For the text-containing cell, return its midpoint in (x, y) coordinate format. 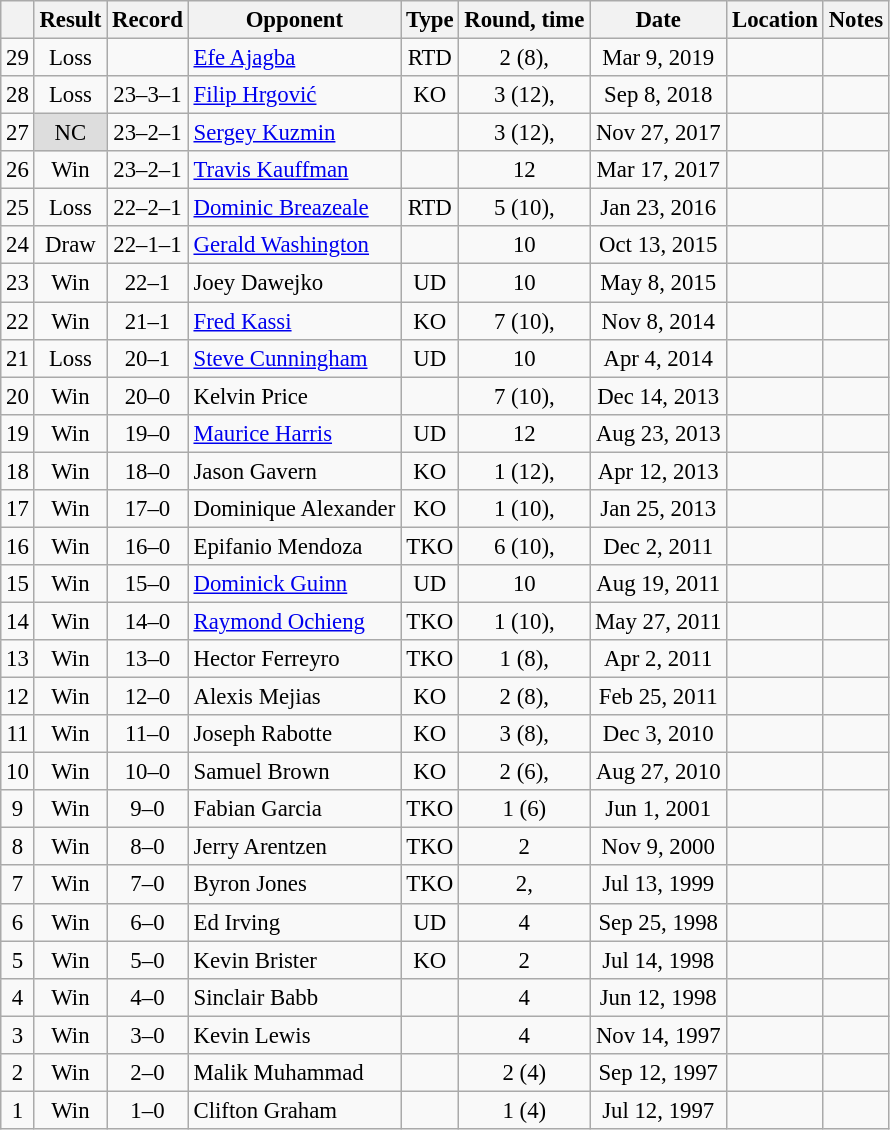
28 (18, 95)
19 (18, 433)
Nov 9, 2000 (658, 847)
18–0 (148, 471)
1 (12), (524, 471)
Kelvin Price (294, 396)
13 (18, 659)
24 (18, 245)
11–0 (148, 734)
Dominique Alexander (294, 509)
Dec 2, 2011 (658, 546)
Fred Kassi (294, 321)
20 (18, 396)
Gerald Washington (294, 245)
Record (148, 20)
4–0 (148, 997)
Byron Jones (294, 885)
7 (18, 885)
Aug 27, 2010 (658, 772)
Sergey Kuzmin (294, 133)
19–0 (148, 433)
23–3–1 (148, 95)
Joey Dawejko (294, 283)
16–0 (148, 546)
Jun 12, 1998 (658, 997)
3 (18, 1035)
20–1 (148, 358)
Sep 25, 1998 (658, 922)
8 (18, 847)
Jan 25, 2013 (658, 509)
May 27, 2011 (658, 621)
17 (18, 509)
3 (8), (524, 734)
Joseph Rabotte (294, 734)
Clifton Graham (294, 1110)
6–0 (148, 922)
Filip Hrgović (294, 95)
2, (524, 885)
Dominick Guinn (294, 584)
22 (18, 321)
Apr 12, 2013 (658, 471)
Malik Muhammad (294, 1073)
15–0 (148, 584)
Result (70, 20)
Round, time (524, 20)
25 (18, 208)
2–0 (148, 1073)
Maurice Harris (294, 433)
22–1 (148, 283)
6 (18, 922)
1 (4) (524, 1110)
Mar 17, 2017 (658, 170)
29 (18, 58)
Date (658, 20)
15 (18, 584)
Feb 25, 2011 (658, 697)
Jason Gavern (294, 471)
1 (8), (524, 659)
14–0 (148, 621)
5 (10), (524, 208)
14 (18, 621)
1 (6) (524, 809)
Sep 8, 2018 (658, 95)
Epifanio Mendoza (294, 546)
NC (70, 133)
12–0 (148, 697)
Nov 14, 1997 (658, 1035)
Nov 8, 2014 (658, 321)
Sinclair Babb (294, 997)
9 (18, 809)
Jan 23, 2016 (658, 208)
22–2–1 (148, 208)
27 (18, 133)
Type (430, 20)
Oct 13, 2015 (658, 245)
Dec 14, 2013 (658, 396)
21–1 (148, 321)
Opponent (294, 20)
Mar 9, 2019 (658, 58)
Jerry Arentzen (294, 847)
22–1–1 (148, 245)
Apr 4, 2014 (658, 358)
Draw (70, 245)
Sep 12, 1997 (658, 1073)
Fabian Garcia (294, 809)
2 (6), (524, 772)
Dominic Breazeale (294, 208)
Steve Cunningham (294, 358)
Notes (856, 20)
Raymond Ochieng (294, 621)
26 (18, 170)
Samuel Brown (294, 772)
Location (776, 20)
16 (18, 546)
Jul 13, 1999 (658, 885)
Efe Ajagba (294, 58)
Alexis Mejias (294, 697)
6 (10), (524, 546)
May 8, 2015 (658, 283)
Nov 27, 2017 (658, 133)
Kevin Brister (294, 960)
23 (18, 283)
11 (18, 734)
3–0 (148, 1035)
21 (18, 358)
Ed Irving (294, 922)
18 (18, 471)
Aug 23, 2013 (658, 433)
1 (18, 1110)
20–0 (148, 396)
13–0 (148, 659)
10–0 (148, 772)
Kevin Lewis (294, 1035)
1–0 (148, 1110)
Aug 19, 2011 (658, 584)
Travis Kauffman (294, 170)
2 (4) (524, 1073)
8–0 (148, 847)
9–0 (148, 809)
17–0 (148, 509)
Apr 2, 2011 (658, 659)
Hector Ferreyro (294, 659)
Jul 12, 1997 (658, 1110)
7–0 (148, 885)
Jul 14, 1998 (658, 960)
Jun 1, 2001 (658, 809)
5 (18, 960)
Dec 3, 2010 (658, 734)
5–0 (148, 960)
